Detect which cell encompasses the target text, then output its [x, y] center coordinate. 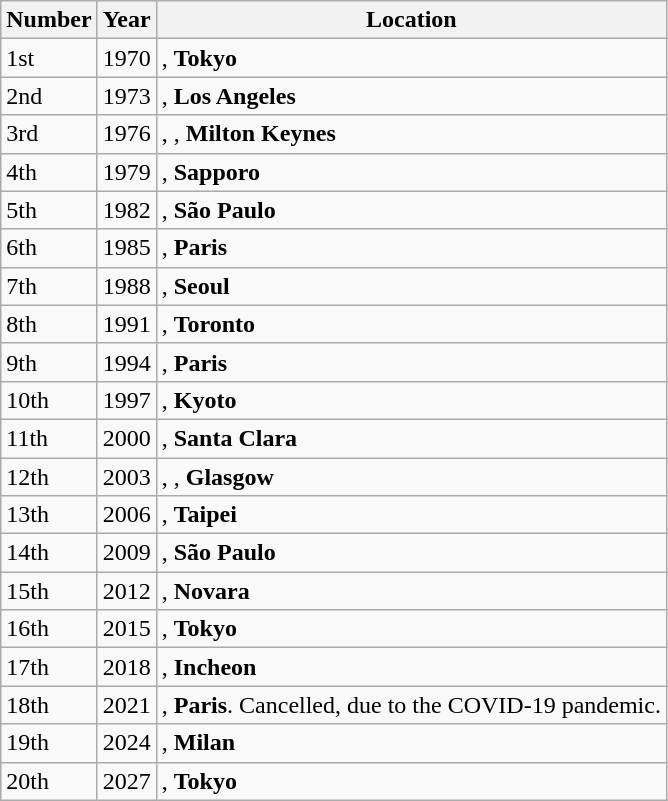
, , Glasgow [411, 477]
, Santa Clara [411, 438]
1970 [126, 58]
2009 [126, 553]
19th [49, 743]
2021 [126, 705]
, Paris. Cancelled, due to the COVID-19 pandemic. [411, 705]
13th [49, 515]
1st [49, 58]
, Seoul [411, 286]
20th [49, 781]
1985 [126, 248]
17th [49, 667]
8th [49, 324]
, Taipei [411, 515]
, Milan [411, 743]
2nd [49, 96]
2006 [126, 515]
10th [49, 400]
1973 [126, 96]
2024 [126, 743]
5th [49, 210]
6th [49, 248]
1997 [126, 400]
Year [126, 20]
, Kyoto [411, 400]
, Novara [411, 591]
2027 [126, 781]
7th [49, 286]
, Incheon [411, 667]
1988 [126, 286]
, Sapporo [411, 172]
14th [49, 553]
9th [49, 362]
18th [49, 705]
1991 [126, 324]
12th [49, 477]
15th [49, 591]
Location [411, 20]
, Toronto [411, 324]
2015 [126, 629]
2012 [126, 591]
4th [49, 172]
2018 [126, 667]
, Los Angeles [411, 96]
1982 [126, 210]
16th [49, 629]
11th [49, 438]
1994 [126, 362]
1976 [126, 134]
, , Milton Keynes [411, 134]
3rd [49, 134]
2003 [126, 477]
2000 [126, 438]
Number [49, 20]
1979 [126, 172]
